Return [x, y] of the center of cell containing provided text 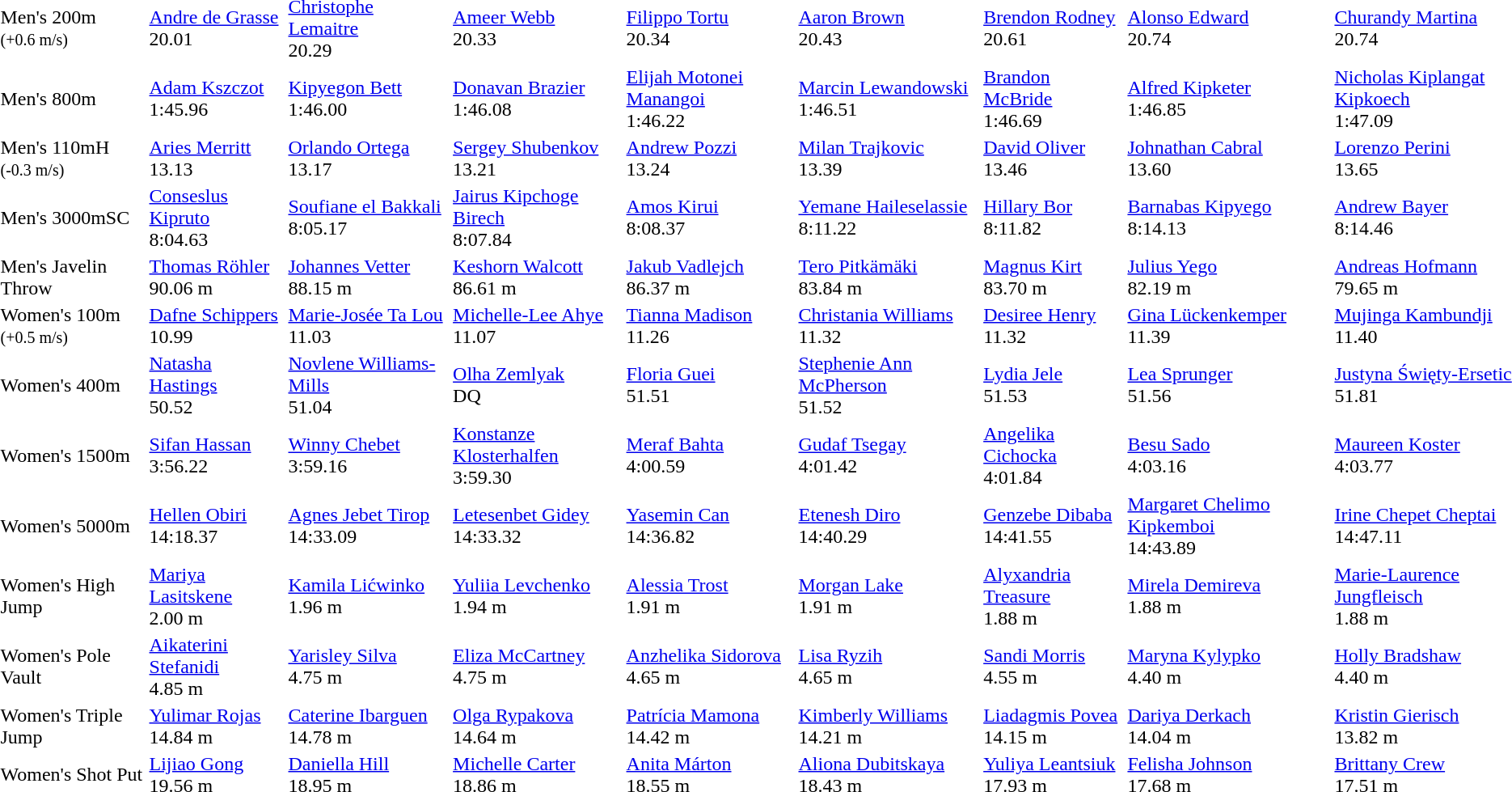
Kamila Lićwinko 1.96 m [369, 596]
Aries Merritt 13.13 [217, 159]
Jakub Vadlejch 86.37 m [710, 277]
Olga Rypakova 14.64 m [537, 726]
Sandi Morris 4.55 m [1053, 667]
Alessia Trost 1.91 m [710, 596]
Etenesh Diro 14:40.29 [889, 526]
Orlando Ortega 13.17 [369, 159]
Tero Pitkämäki 83.84 m [889, 277]
Anzhelika Sidorova 4.65 m [710, 667]
Desiree Henry 11.32 [1053, 325]
Jairus Kipchoge Birech 8:07.84 [537, 218]
Meraf Bahta 4:00.59 [710, 455]
Andrew Pozzi 13.24 [710, 159]
Yuliia Levchenko 1.94 m [537, 596]
Eliza McCartney 4.75 m [537, 667]
Winny Chebet 3:59.16 [369, 455]
Yarisley Silva 4.75 m [369, 667]
Genzebe Dibaba 14:41.55 [1053, 526]
Alyxandria Treasure 1.88 m [1053, 596]
Michelle-Lee Ahye 11.07 [537, 325]
Lea Sprunger 51.56 [1229, 385]
Natasha Hastings 50.52 [217, 385]
Donavan Brazier 1:46.08 [537, 99]
Hillary Bor 8:11.82 [1053, 218]
Conseslus Kipruto 8:04.63 [217, 218]
Mirela Demireva 1.88 m [1229, 596]
Soufiane el Bakkali 8:05.17 [369, 218]
Lydia Jele 51.53 [1053, 385]
Amos Kirui 8:08.37 [710, 218]
Patrícia Mamona 14.42 m [710, 726]
Johnathan Cabral 13.60 [1229, 159]
Gina Lückenkemper 11.39 [1229, 325]
Sifan Hassan 3:56.22 [217, 455]
Elijah Motonei Manangoi 1:46.22 [710, 99]
Barnabas Kipyego 8:14.13 [1229, 218]
Marcin Lewandowski 1:46.51 [889, 99]
Yemane Haileselassie 8:11.22 [889, 218]
Caterine Ibarguen 14.78 m [369, 726]
Adam Kszczot 1:45.96 [217, 99]
Johannes Vetter 88.15 m [369, 277]
Maryna Kylypko 4.40 m [1229, 667]
Konstanze Klosterhalfen 3:59.30 [537, 455]
Milan Trajkovic 13.39 [889, 159]
Olha Zemlyak DQ [537, 385]
Liadagmis Povea 14.15 m [1053, 726]
Keshorn Walcott 86.61 m [537, 277]
Angelika Cichocka 4:01.84 [1053, 455]
Magnus Kirt 83.70 m [1053, 277]
Lisa Ryzih 4.65 m [889, 667]
Marie-Josée Ta Lou 11.03 [369, 325]
Agnes Jebet Tirop 14:33.09 [369, 526]
Morgan Lake 1.91 m [889, 596]
Letesenbet Gidey 14:33.32 [537, 526]
Thomas Röhler 90.06 m [217, 277]
Christania Williams 11.32 [889, 325]
Stephenie Ann McPherson 51.52 [889, 385]
Dafne Schippers 10.99 [217, 325]
Margaret Chelimo Kipkemboi 14:43.89 [1229, 526]
Gudaf Tsegay 4:01.42 [889, 455]
Kimberly Williams 14.21 m [889, 726]
Floria Guei 51.51 [710, 385]
Hellen Obiri 14:18.37 [217, 526]
Besu Sado 4:03.16 [1229, 455]
Tianna Madison 11.26 [710, 325]
Aikaterini Stefanidi 4.85 m [217, 667]
David Oliver 13.46 [1053, 159]
Mariya Lasitskene 2.00 m [217, 596]
Kipyegon Bett 1:46.00 [369, 99]
Alfred Kipketer 1:46.85 [1229, 99]
Novlene Williams-Mills 51.04 [369, 385]
Julius Yego 82.19 m [1229, 277]
Sergey Shubenkov 13.21 [537, 159]
Yasemin Can 14:36.82 [710, 526]
Dariya Derkach 14.04 m [1229, 726]
Yulimar Rojas 14.84 m [217, 726]
Brandon McBride 1:46.69 [1053, 99]
